Return the (X, Y) coordinate for the center point of the cell that contains the specified text.  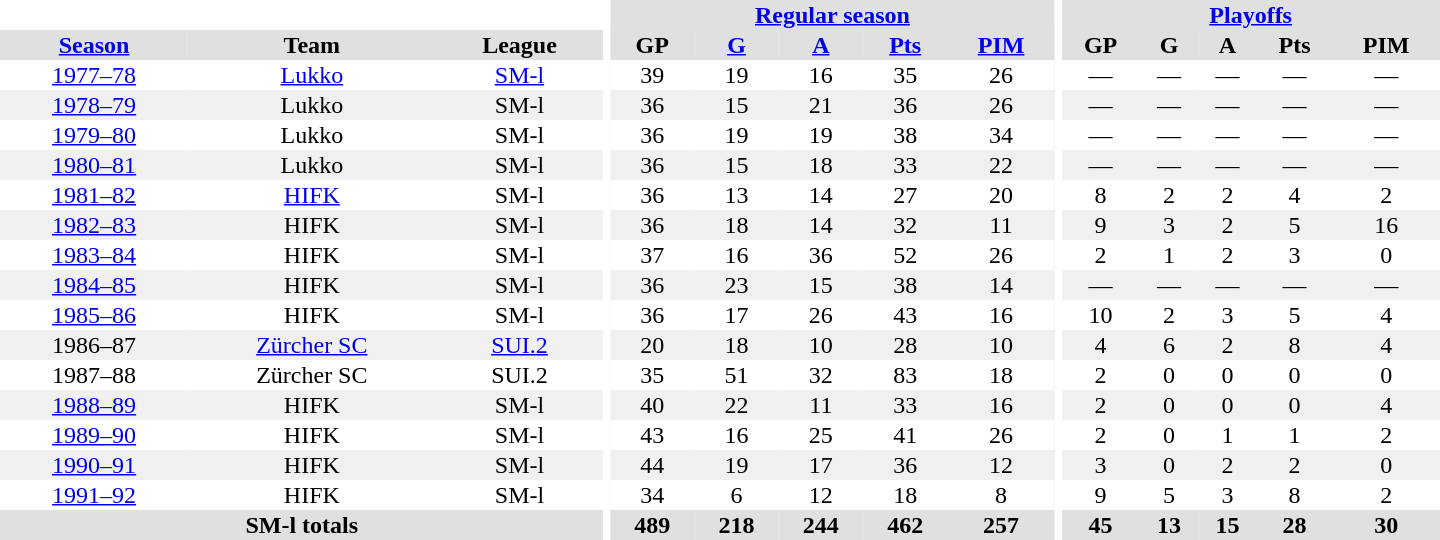
83 (905, 375)
52 (905, 255)
37 (652, 255)
30 (1386, 525)
21 (821, 105)
1984–85 (94, 285)
23 (736, 285)
1982–83 (94, 225)
257 (1000, 525)
44 (652, 465)
40 (652, 405)
41 (905, 435)
1983–84 (94, 255)
1985–86 (94, 315)
1981–82 (94, 195)
League (519, 45)
1980–81 (94, 165)
244 (821, 525)
Playoffs (1250, 15)
Regular season (832, 15)
27 (905, 195)
SM-l totals (302, 525)
Team (312, 45)
462 (905, 525)
Season (94, 45)
1988–89 (94, 405)
1978–79 (94, 105)
489 (652, 525)
51 (736, 375)
1989–90 (94, 435)
218 (736, 525)
1979–80 (94, 135)
1977–78 (94, 75)
1987–88 (94, 375)
39 (652, 75)
1991–92 (94, 495)
45 (1100, 525)
1986–87 (94, 345)
1990–91 (94, 465)
25 (821, 435)
